Search for the cell housing the specified text and yield its (x, y) center coordinate. 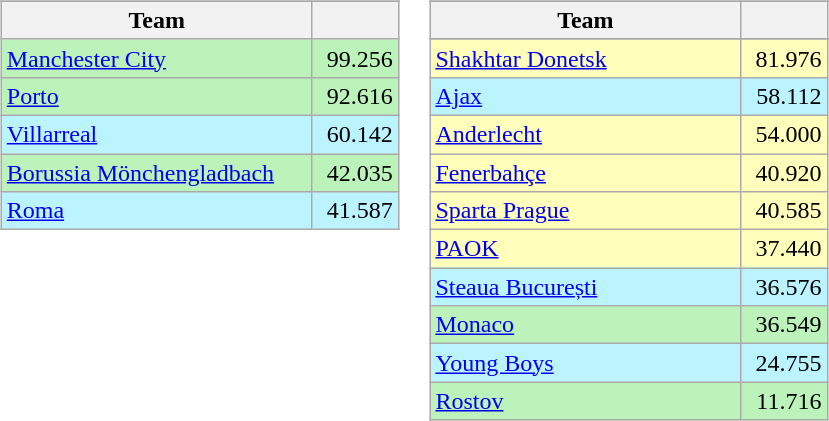
99.256 (355, 58)
11.716 (784, 401)
60.142 (355, 134)
Ajax (586, 96)
PAOK (586, 249)
40.920 (784, 173)
Sparta Prague (586, 211)
40.585 (784, 211)
24.755 (784, 363)
36.549 (784, 325)
Porto (156, 96)
Rostov (586, 401)
92.616 (355, 96)
58.112 (784, 96)
Roma (156, 211)
Villarreal (156, 134)
Young Boys (586, 363)
Steaua București (586, 287)
Anderlecht (586, 134)
42.035 (355, 173)
Borussia Mönchengladbach (156, 173)
Manchester City (156, 58)
36.576 (784, 287)
Monaco (586, 325)
81.976 (784, 58)
Shakhtar Donetsk (586, 58)
54.000 (784, 134)
37.440 (784, 249)
Fenerbahçe (586, 173)
41.587 (355, 211)
